Provide the [x, y] coordinate of the cell's center where the given text is located.  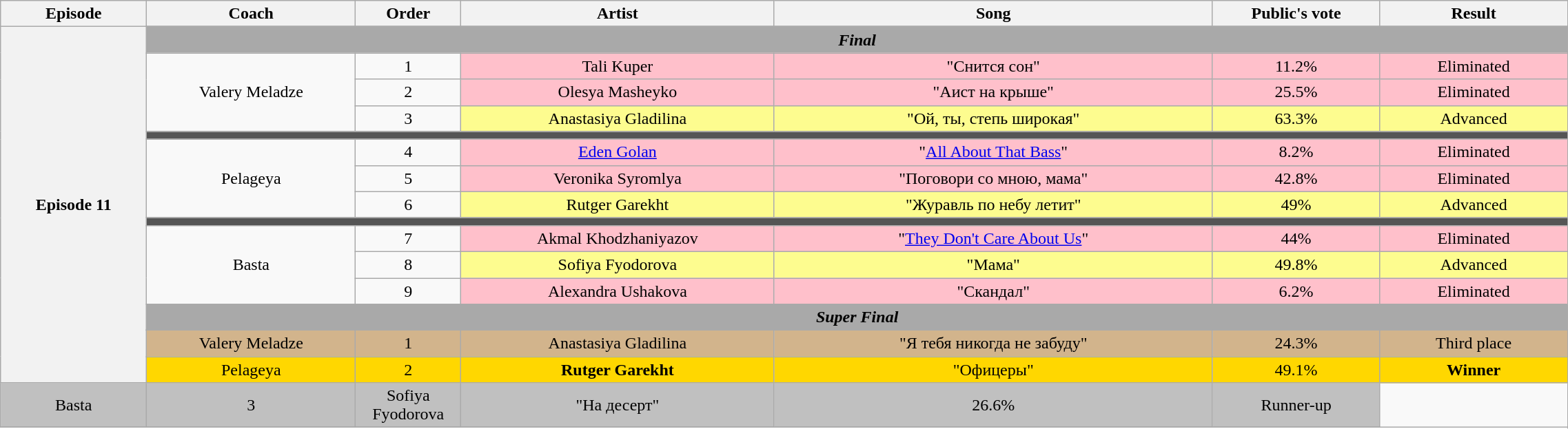
Winner [1474, 370]
49% [1296, 205]
Alexandra Ushakova [618, 291]
63.3% [1296, 118]
11.2% [1296, 66]
Order [408, 14]
Episode 11 [74, 205]
"Снится сон" [993, 66]
25.5% [1296, 92]
"Аист на крыше" [993, 92]
6.2% [1296, 291]
Veronika Syromlya [618, 178]
Episode [74, 14]
"На десерт" [618, 405]
Song [993, 14]
42.8% [1296, 178]
"Я тебя никогда не забуду" [993, 344]
49.8% [1296, 264]
"Офицеры" [993, 370]
"Поговори со мною, мама" [993, 178]
Runner-up [1296, 405]
26.6% [993, 405]
"Журавль по небу летит" [993, 205]
Tali Kuper [618, 66]
"Мама" [993, 264]
Eden Golan [618, 152]
24.3% [1296, 344]
7 [408, 238]
"All About That Bass" [993, 152]
Olesya Masheyko [618, 92]
"Ой, ты, степь широкая" [993, 118]
6 [408, 205]
8 [408, 264]
Public's vote [1296, 14]
44% [1296, 238]
Akmal Khodzhaniyazov [618, 238]
49.1% [1296, 370]
8.2% [1296, 152]
Coach [251, 14]
Third place [1474, 344]
"They Don't Care About Us" [993, 238]
"Скандал" [993, 291]
4 [408, 152]
5 [408, 178]
Final [857, 40]
Result [1474, 14]
9 [408, 291]
Super Final [857, 317]
Artist [618, 14]
